Capture the cell that displays the provided text and extract its [X, Y] central coordinate. 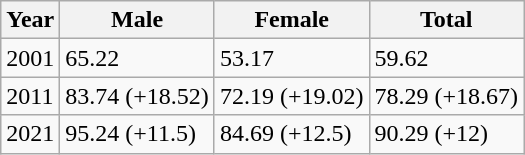
78.29 (+18.67) [446, 96]
Female [292, 20]
59.62 [446, 58]
95.24 (+11.5) [138, 134]
90.29 (+12) [446, 134]
65.22 [138, 58]
53.17 [292, 58]
Male [138, 20]
72.19 (+19.02) [292, 96]
84.69 (+12.5) [292, 134]
Year [30, 20]
83.74 (+18.52) [138, 96]
2001 [30, 58]
Total [446, 20]
2011 [30, 96]
2021 [30, 134]
